Return [x, y] of the center of cell containing provided text 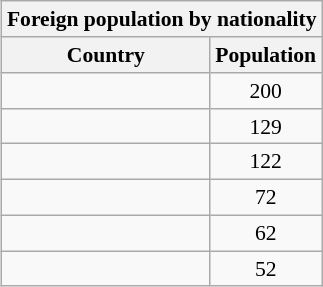
72 [266, 197]
52 [266, 269]
Population [266, 55]
129 [266, 126]
122 [266, 162]
62 [266, 233]
Country [106, 55]
Foreign population by nationality [162, 19]
200 [266, 91]
